Detect which cell encompasses the target text, then output its (X, Y) center coordinate. 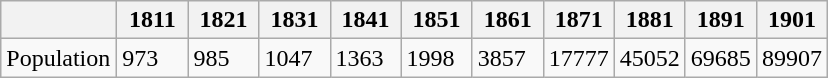
3857 (508, 58)
1821 (224, 20)
1901 (792, 20)
973 (152, 58)
1851 (436, 20)
1047 (294, 58)
1871 (578, 20)
1998 (436, 58)
1861 (508, 20)
1841 (366, 20)
1881 (650, 20)
985 (224, 58)
1363 (366, 58)
17777 (578, 58)
Population (59, 58)
69685 (720, 58)
1891 (720, 20)
45052 (650, 58)
89907 (792, 58)
1811 (152, 20)
1831 (294, 20)
